Determine the (x, y) coordinate at the center of the cell enclosing the given text.  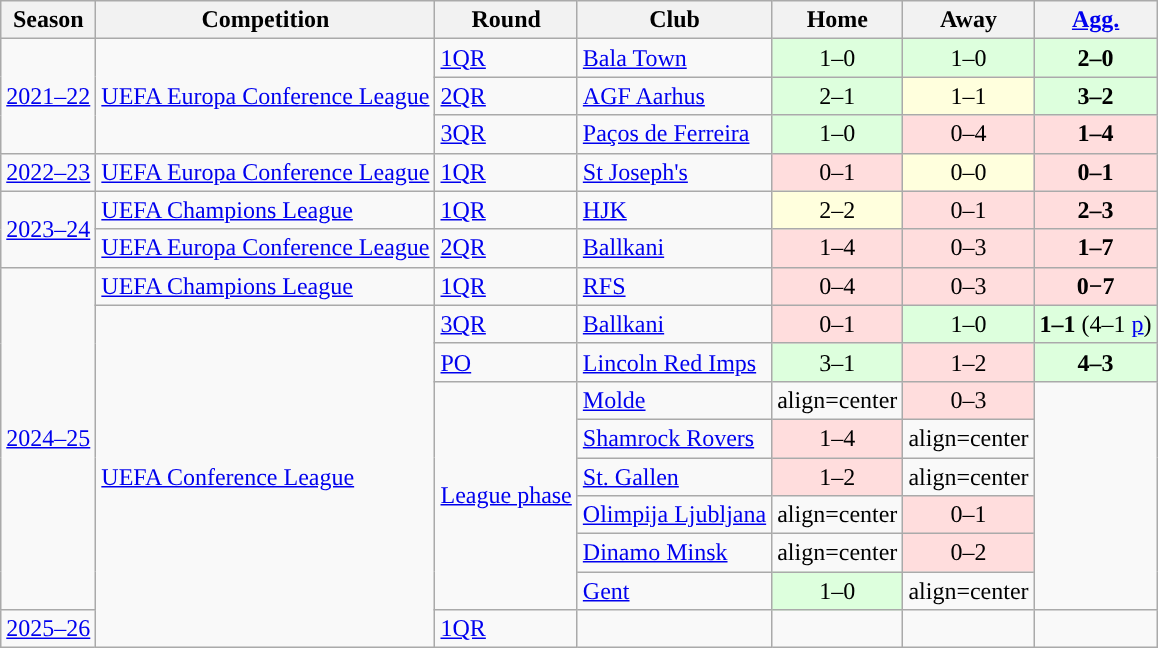
Away (968, 20)
Lincoln Red Imps (674, 362)
Club (674, 20)
PO (506, 362)
2–3 (1096, 210)
Molde (674, 400)
Shamrock Rovers (674, 438)
2024–25 (48, 438)
Home (838, 20)
League phase (506, 495)
3–1 (838, 362)
RFS (674, 286)
Olimpija Ljubljana (674, 515)
UEFA Conference League (266, 476)
2023–24 (48, 229)
Season (48, 20)
1–7 (1096, 248)
2–0 (1096, 58)
2021–22 (48, 96)
3–2 (1096, 96)
1–1 (4–1 p) (1096, 324)
Dinamo Minsk (674, 553)
2022–23 (48, 172)
HJK (674, 210)
St Joseph's (674, 172)
4–3 (1096, 362)
2–1 (838, 96)
1–1 (968, 96)
2025–26 (48, 629)
Paços de Ferreira (674, 134)
AGF Aarhus (674, 96)
0–2 (968, 553)
Agg. (1096, 20)
0−7 (1096, 286)
St. Gallen (674, 477)
2–2 (838, 210)
0–0 (968, 172)
Competition (266, 20)
Gent (674, 591)
Round (506, 20)
Bala Town (674, 58)
